Return the [X, Y] coordinate for the center point of the cell that contains the specified text.  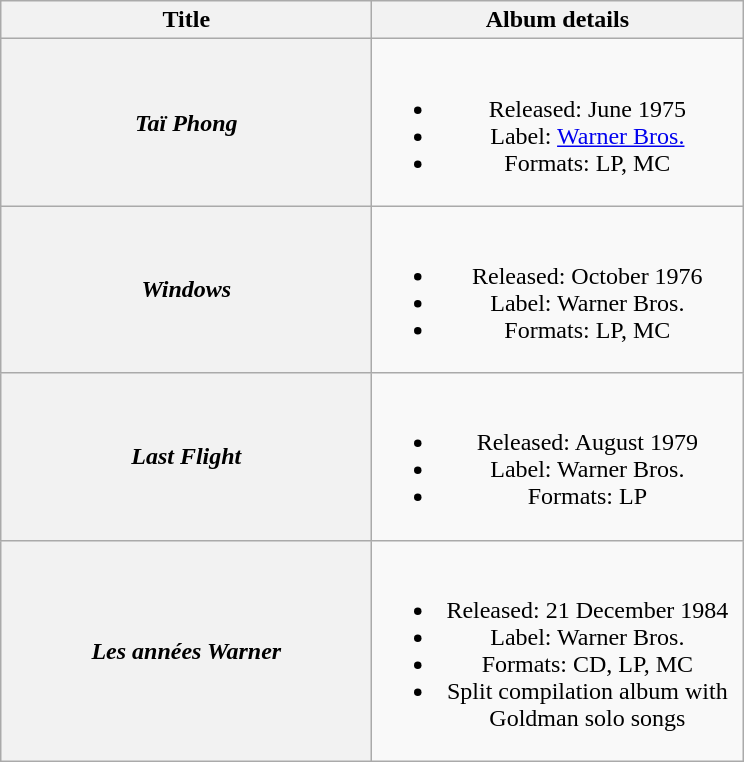
Taï Phong [186, 122]
Released: 21 December 1984Label: Warner Bros.Formats: CD, LP, MCSplit compilation album with Goldman solo songs [558, 650]
Title [186, 20]
Album details [558, 20]
Les années Warner [186, 650]
Released: October 1976Label: Warner Bros.Formats: LP, MC [558, 290]
Last Flight [186, 456]
Released: August 1979Label: Warner Bros.Formats: LP [558, 456]
Released: June 1975Label: Warner Bros.Formats: LP, MC [558, 122]
Windows [186, 290]
